Scan for the cell matching the given text and deliver its [x, y] coordinate at center. 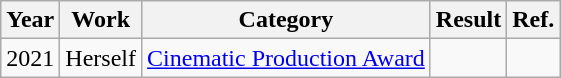
Year [30, 20]
Category [286, 20]
Herself [101, 58]
Ref. [534, 20]
Result [468, 20]
Work [101, 20]
2021 [30, 58]
Cinematic Production Award [286, 58]
